Determine the (x, y) coordinate at the center of the cell enclosing the given text.  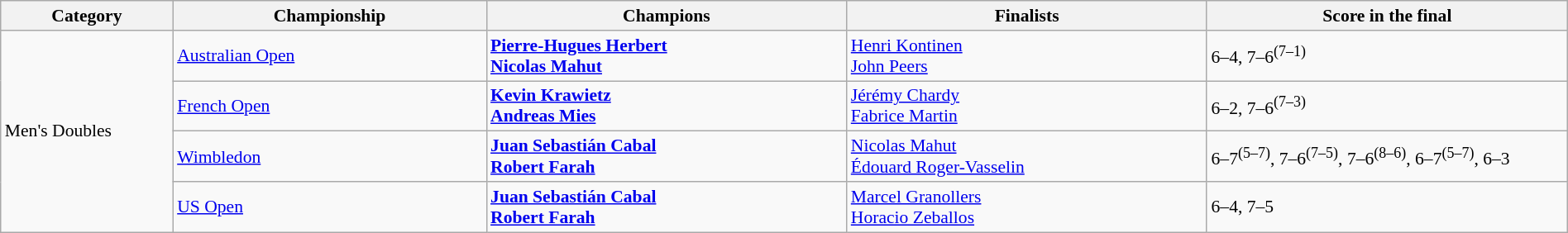
Men's Doubles (87, 131)
Nicolas Mahut Édouard Roger-Vasselin (1027, 157)
US Open (329, 207)
Marcel Granollers Horacio Zeballos (1027, 207)
Champions (667, 16)
Finalists (1027, 16)
6–4, 7–6(7–1) (1387, 56)
Wimbledon (329, 157)
Score in the final (1387, 16)
Kevin Krawietz Andreas Mies (667, 106)
6–7(5–7), 7–6(7–5), 7–6(8–6), 6–7(5–7), 6–3 (1387, 157)
Pierre-Hugues Herbert Nicolas Mahut (667, 56)
French Open (329, 106)
Henri Kontinen John Peers (1027, 56)
Jérémy Chardy Fabrice Martin (1027, 106)
6–2, 7–6(7–3) (1387, 106)
Championship (329, 16)
Category (87, 16)
Australian Open (329, 56)
6–4, 7–5 (1387, 207)
